Find where the given text appears and provide that cell's center as [X, Y] coordinate. 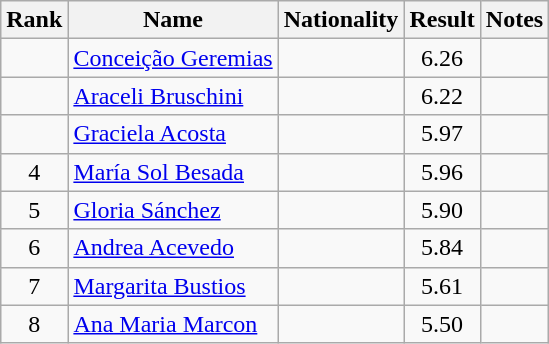
Andrea Acevedo [173, 248]
7 [34, 286]
María Sol Besada [173, 172]
5.61 [442, 286]
Nationality [341, 20]
Ana Maria Marcon [173, 324]
Name [173, 20]
Notes [514, 20]
Graciela Acosta [173, 134]
6 [34, 248]
Rank [34, 20]
6.22 [442, 96]
5 [34, 210]
8 [34, 324]
Araceli Bruschini [173, 96]
5.90 [442, 210]
5.97 [442, 134]
5.84 [442, 248]
Result [442, 20]
4 [34, 172]
6.26 [442, 58]
5.50 [442, 324]
Gloria Sánchez [173, 210]
Conceição Geremias [173, 58]
5.96 [442, 172]
Margarita Bustios [173, 286]
